Detect which cell encompasses the target text, then output its (x, y) center coordinate. 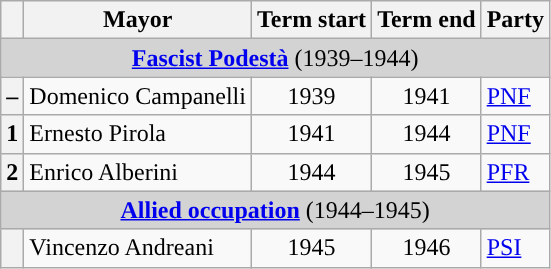
Vincenzo Andreani (138, 248)
Term end (427, 20)
– (12, 96)
1939 (311, 96)
Mayor (138, 20)
2 (12, 172)
Domenico Campanelli (138, 96)
Term start (311, 20)
1 (12, 134)
Ernesto Pirola (138, 134)
Allied occupation (1944–1945) (276, 210)
Fascist Podestà (1939–1944) (276, 58)
Enrico Alberini (138, 172)
PFR (515, 172)
Party (515, 20)
1946 (427, 248)
PSI (515, 248)
